Identify which cell holds the provided text, then report its [X, Y] central coordinate. 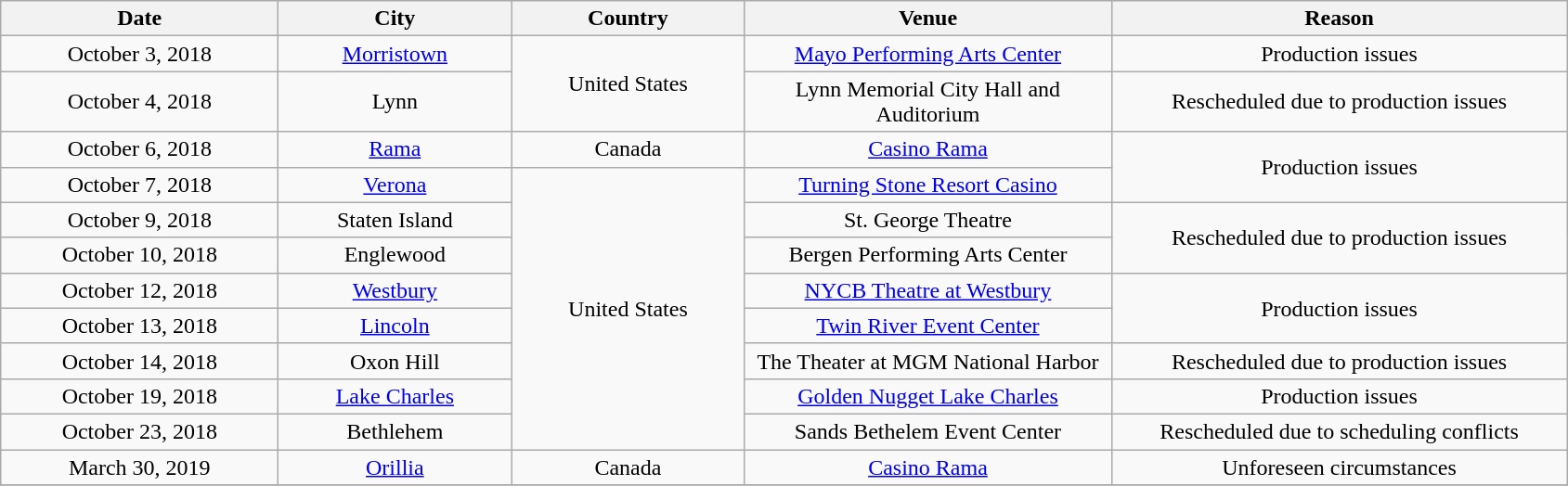
October 12, 2018 [139, 290]
Date [139, 19]
Turning Stone Resort Casino [928, 185]
Twin River Event Center [928, 326]
October 14, 2018 [139, 361]
Mayo Performing Arts Center [928, 54]
NYCB Theatre at Westbury [928, 290]
October 6, 2018 [139, 149]
Westbury [395, 290]
St. George Theatre [928, 220]
Unforeseen circumstances [1339, 467]
Rama [395, 149]
Lynn [395, 102]
City [395, 19]
Morristown [395, 54]
The Theater at MGM National Harbor [928, 361]
Rescheduled due to scheduling conflicts [1339, 431]
Golden Nugget Lake Charles [928, 396]
October 3, 2018 [139, 54]
Country [628, 19]
October 19, 2018 [139, 396]
October 23, 2018 [139, 431]
Staten Island [395, 220]
Lincoln [395, 326]
October 10, 2018 [139, 255]
Lake Charles [395, 396]
Lynn Memorial City Hall and Auditorium [928, 102]
Oxon Hill [395, 361]
October 7, 2018 [139, 185]
Venue [928, 19]
Reason [1339, 19]
Bergen Performing Arts Center [928, 255]
Orillia [395, 467]
October 4, 2018 [139, 102]
Verona [395, 185]
October 9, 2018 [139, 220]
Sands Bethelem Event Center [928, 431]
Bethlehem [395, 431]
Englewood [395, 255]
October 13, 2018 [139, 326]
March 30, 2019 [139, 467]
